Return (x, y) of the center of cell containing provided text 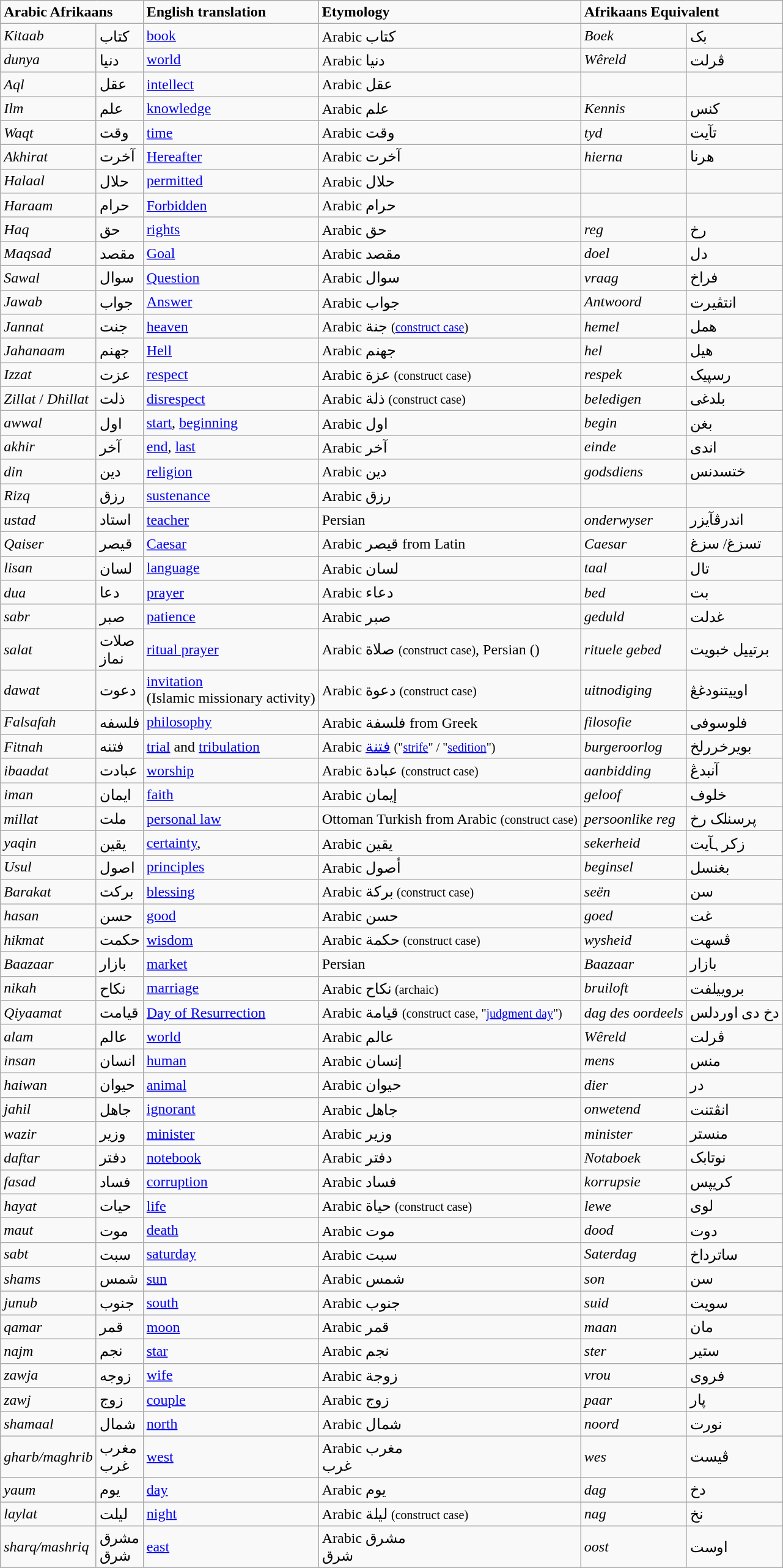
geduld (633, 616)
استاد (120, 520)
ساترداخ (735, 1254)
Arabic عقل (450, 84)
Kitaab (48, 36)
vrou (633, 1375)
دعوت (120, 690)
fasad (48, 1182)
منس (735, 1061)
worship (231, 771)
حق (120, 229)
beginsel (633, 867)
qamar (48, 1327)
principles (231, 867)
Antwoord (633, 302)
saturday (231, 1254)
trial and tribulation (231, 747)
قیصر (120, 544)
همل (735, 327)
Akhirat (48, 157)
ibaadat (48, 771)
Qaiser (48, 544)
دخ (735, 1490)
فروی (735, 1375)
vraag (633, 278)
oost (633, 1547)
ڤیست (735, 1457)
عبادت (120, 771)
Jannat (48, 327)
market (231, 964)
انڤتنت (735, 1109)
Usul (48, 867)
فلسفه (120, 722)
بویرخررلخ (735, 747)
Arabic زوج (450, 1400)
sabr (48, 616)
Arabic مغرب غرب (450, 1457)
صبر (120, 616)
Hereafter (231, 157)
ملت (120, 819)
philosophy (231, 722)
goed (633, 916)
hemel (633, 327)
رخ (735, 229)
book (231, 36)
حرام (120, 205)
Arabic حکمة (construct case) (450, 940)
haiwan (48, 1085)
hel (633, 350)
پرسنلک رخ (735, 819)
English translation (231, 12)
marriage (231, 988)
Arabic علم (450, 109)
seën (633, 892)
یقین (120, 843)
هرنا (735, 157)
einde (633, 447)
awwal (48, 423)
personal law (231, 819)
تآیت (735, 133)
sekerheid (633, 843)
Zillat / Dhillat (48, 399)
Arabic سبت (450, 1254)
salat (48, 649)
بک (735, 36)
Arabic رزق (450, 495)
dood (633, 1230)
teacher (231, 520)
sun (231, 1279)
ignorant (231, 1109)
uitnodiging (633, 690)
Arabic حيوان (450, 1085)
Arabic إيمان (450, 795)
zawj (48, 1400)
Arabic دفتر (450, 1158)
کریپس (735, 1182)
ختسدنس (735, 472)
مقصد (120, 254)
Arabic ذلة (construct case) (450, 399)
zawja (48, 1375)
اول (120, 423)
Arabic نكاح (archaic) (450, 988)
Forbidden (231, 205)
rituele gebed (633, 649)
Day of Resurrection (231, 1013)
dua (48, 593)
آنبدڠ (735, 771)
Saterdag (633, 1254)
Arabic يقين (450, 843)
taal (633, 568)
rights (231, 229)
animal (231, 1085)
تسزغ/ سزغ (735, 544)
begin (633, 423)
reg (633, 229)
geloof (633, 795)
دنیا (120, 60)
nikah (48, 988)
tyd (633, 133)
غت (735, 916)
filosofie (633, 722)
bruiloft (633, 988)
جنوب (120, 1303)
nag (633, 1514)
star (231, 1352)
حیوان (120, 1085)
حسن (120, 916)
سوال (120, 278)
good (231, 916)
noord (633, 1424)
برتییل خبویت (735, 649)
خلوف (735, 795)
Arabic سوال (450, 278)
night (231, 1514)
Arabic أصول (450, 867)
پار (735, 1400)
suid (633, 1303)
Etymology (450, 12)
notebook (231, 1158)
هیل (735, 350)
شمال (120, 1424)
ustad (48, 520)
رسپیک (735, 375)
نکاح (120, 988)
Goal (231, 254)
Hell (231, 350)
east (231, 1547)
Arabic عالم (450, 1037)
Arabic حلال (450, 181)
Qiyaamat (48, 1013)
end, last (231, 447)
maan (633, 1327)
Arabic حرام (450, 205)
Haraam (48, 205)
junub (48, 1303)
din (48, 472)
آخر (120, 447)
invitation(Islamic missionary activity) (231, 690)
ritual prayer (231, 649)
dawat (48, 690)
Arabic حياة (construct case) (450, 1206)
akhir (48, 447)
Arabic يوم (450, 1490)
north (231, 1424)
اوست (735, 1547)
قیامت (120, 1013)
Notaboek (633, 1158)
لسان (120, 568)
نجم (120, 1352)
زوجه (120, 1375)
بلدغی (735, 399)
respek (633, 375)
فراخ (735, 278)
دین (120, 472)
کنس (735, 109)
Arabic آخر (450, 447)
paar (633, 1400)
faith (231, 795)
knowledge (231, 109)
beledigen (633, 399)
yaqin (48, 843)
نوتابک (735, 1158)
lisan (48, 568)
جواب (120, 302)
respect (231, 375)
Arabic مشرق شرق (450, 1547)
religion (231, 472)
Arabic دنيا (450, 60)
lewe (633, 1206)
life (231, 1206)
جهنم (120, 350)
onwetend (633, 1109)
Question (231, 278)
west (231, 1457)
دعا (120, 593)
hasan (48, 916)
نورت (735, 1424)
Barakat (48, 892)
Arabic شمس (450, 1279)
صلات نماز (120, 649)
فساد (120, 1182)
intellect (231, 84)
son (633, 1279)
hayat (48, 1206)
permitted (231, 181)
Arabic جنوب (450, 1303)
Arabic دعاء (450, 593)
blessing (231, 892)
south (231, 1303)
ذلت (120, 399)
iman (48, 795)
wes (633, 1457)
patience (231, 616)
hierna (633, 157)
Jahanaam (48, 350)
sustenance (231, 495)
کتاب (120, 36)
start, beginning (231, 423)
Kennis (633, 109)
Fitnah (48, 747)
منستر (735, 1134)
دفتر (120, 1158)
نخ (735, 1514)
shamaal (48, 1424)
maut (48, 1230)
gharb/maghrib (48, 1457)
wife (231, 1375)
شمس (120, 1279)
Arabic صلاة (construct case), Persian () (450, 649)
insan (48, 1061)
shams (48, 1279)
Arabic كتاب (450, 36)
سبت (120, 1254)
Arabic لسان (450, 568)
laylat (48, 1514)
Arabic دعوة (construct case) (450, 690)
تال (735, 568)
Boek (633, 36)
بروییلفت (735, 988)
فلوسوفی (735, 722)
Arabic موت (450, 1230)
علم (120, 109)
Afrikaans Equivalent (681, 12)
حلال (120, 181)
بت (735, 593)
ایمان (120, 795)
آخرت (120, 157)
در (735, 1085)
سویت (735, 1303)
Arabic فلسفة from Greek (450, 722)
اصول (120, 867)
Ottoman Turkish from Arabic (construct case) (450, 819)
انسان (120, 1061)
Arabic مقصد (450, 254)
alam (48, 1037)
ستیر (735, 1352)
Arabic وقت (450, 133)
Arabic جاهل (450, 1109)
ster (633, 1352)
رزق (120, 495)
Answer (231, 302)
Arabic زوجة (450, 1375)
Arabic حسن (450, 916)
اوییتنودغڠ (735, 690)
Rizq (48, 495)
Arabic Afrikaans (72, 12)
لوی (735, 1206)
Arabic حق (450, 229)
certainty, (231, 843)
Arabic بركة (construct case) (450, 892)
daftar (48, 1158)
زکرہآیت (735, 843)
Sawal (48, 278)
Haq (48, 229)
godsdiens (633, 472)
موت (120, 1230)
حیات (120, 1206)
human (231, 1061)
Arabic جنة (construct case) (450, 327)
Arabic نجم (450, 1352)
Arabic جواب (450, 302)
disrespect (231, 399)
مغرب غرب (120, 1457)
Arabic آخرت (450, 157)
Falsafah (48, 722)
burgeroorlog (633, 747)
doel (633, 254)
Arabic صبر (450, 616)
غدلت (735, 616)
Arabic ليلة (construct case) (450, 1514)
Arabic دين (450, 472)
moon (231, 1327)
couple (231, 1400)
جنت (120, 327)
dag (633, 1490)
قمر (120, 1327)
Izzat (48, 375)
dier (633, 1085)
برکت (120, 892)
بغن (735, 423)
Arabic قيصر from Latin (450, 544)
مان (735, 1327)
sabt (48, 1254)
Jawab (48, 302)
ڤسهت (735, 940)
millat (48, 819)
Arabic قمر (450, 1327)
فتنه (120, 747)
زوج (120, 1400)
Arabic شمال (450, 1424)
Arabic اول (450, 423)
heaven (231, 327)
wisdom (231, 940)
korrupsie (633, 1182)
دوت (735, 1230)
dag des oordeels (633, 1013)
یوم (120, 1490)
wysheid (633, 940)
عالم (120, 1037)
وقت (120, 133)
حکمت (120, 940)
persoonlike reg (633, 819)
دل (735, 254)
انتڤیرت (735, 302)
بغنسل (735, 867)
اندرڤآیزر (735, 520)
Arabic إنسان (450, 1061)
وزیر (120, 1134)
bed (633, 593)
najm (48, 1352)
اندی (735, 447)
wazir (48, 1134)
Arabic فتنة ("strife" / "sedition") (450, 747)
لیلت (120, 1514)
Ilm (48, 109)
Arabic وزير (450, 1134)
عزت (120, 375)
mens (633, 1061)
onderwyser (633, 520)
Arabic جهنم (450, 350)
aanbidding (633, 771)
hikmat (48, 940)
day (231, 1490)
jahil (48, 1109)
Arabic عبادة (construct case) (450, 771)
Waqt (48, 133)
corruption (231, 1182)
دخ دی اوردلس (735, 1013)
Arabic فساد (450, 1182)
yaum (48, 1490)
جاهل (120, 1109)
sharq/mashriq (48, 1547)
time (231, 133)
Arabic عزة (construct case) (450, 375)
prayer (231, 593)
Arabic قيامة (construct case, "judgment day") (450, 1013)
Maqsad (48, 254)
مشرق شرق (120, 1547)
Aql (48, 84)
عقل (120, 84)
death (231, 1230)
dunya (48, 60)
language (231, 568)
Halaal (48, 181)
